Return the [x, y] coordinate for the center point of the cell that contains the specified text.  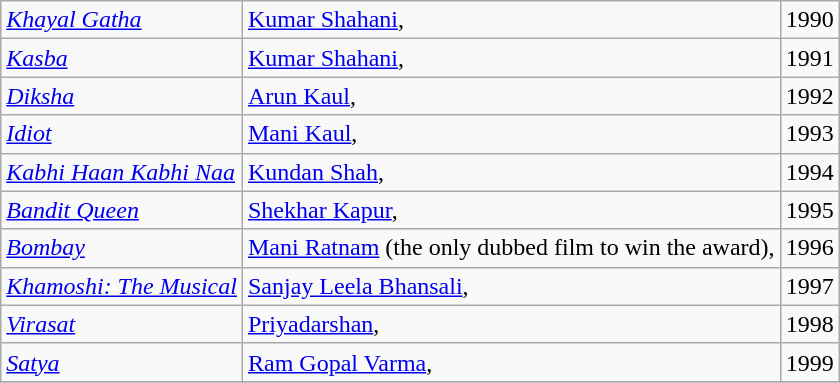
Idiot [122, 134]
Kasba [122, 58]
Bombay [122, 248]
Arun Kaul, [511, 96]
Kundan Shah, [511, 172]
Ram Gopal Varma, [511, 362]
1994 [810, 172]
Satya [122, 362]
Shekhar Kapur, [511, 210]
Mani Kaul, [511, 134]
1999 [810, 362]
1995 [810, 210]
Virasat [122, 324]
1997 [810, 286]
Priyadarshan, [511, 324]
1991 [810, 58]
Diksha [122, 96]
1992 [810, 96]
1990 [810, 20]
Bandit Queen [122, 210]
Khayal Gatha [122, 20]
Kabhi Haan Kabhi Naa [122, 172]
1998 [810, 324]
Khamoshi: The Musical [122, 286]
1996 [810, 248]
1993 [810, 134]
Sanjay Leela Bhansali, [511, 286]
Mani Ratnam (the only dubbed film to win the award), [511, 248]
